Detect which cell encompasses the target text, then output its [X, Y] center coordinate. 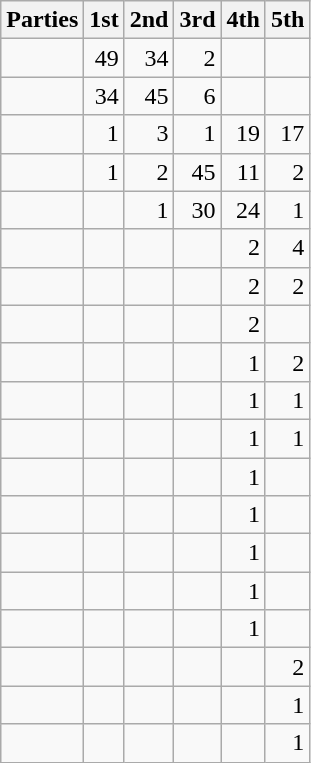
3 [149, 134]
19 [243, 134]
1st [104, 20]
Parties [42, 20]
6 [198, 96]
3rd [198, 20]
2nd [149, 20]
24 [243, 210]
11 [243, 172]
4 [287, 248]
30 [198, 210]
5th [287, 20]
49 [104, 58]
17 [287, 134]
4th [243, 20]
